Scan for the cell matching the given text and deliver its (X, Y) coordinate at center. 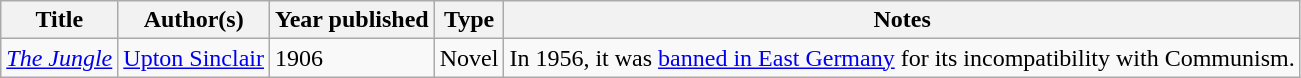
Notes (902, 20)
1906 (352, 58)
Novel (469, 58)
Upton Sinclair (194, 58)
Title (60, 20)
Author(s) (194, 20)
Year published (352, 20)
In 1956, it was banned in East Germany for its incompatibility with Communism. (902, 58)
The Jungle (60, 58)
Type (469, 20)
